Pinpoint the cell where the given text exists, returning its (X, Y) midpoint coordinate. 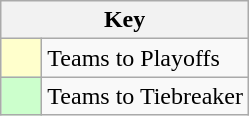
Teams to Playoffs (146, 58)
Key (125, 20)
Teams to Tiebreaker (146, 96)
